For the text-containing cell, return its midpoint in [x, y] coordinate format. 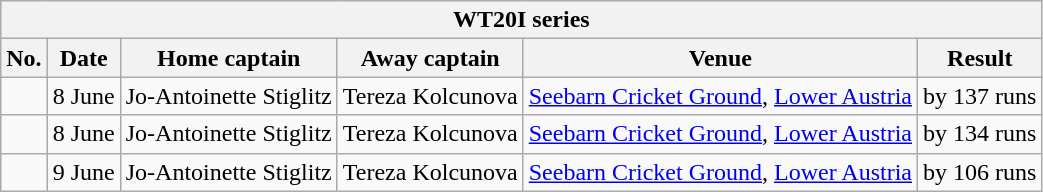
WT20I series [522, 20]
by 106 runs [980, 172]
9 June [84, 172]
No. [24, 58]
Result [980, 58]
by 134 runs [980, 134]
Date [84, 58]
by 137 runs [980, 96]
Home captain [228, 58]
Away captain [430, 58]
Venue [720, 58]
